Scan for the cell matching the given text and deliver its (x, y) coordinate at center. 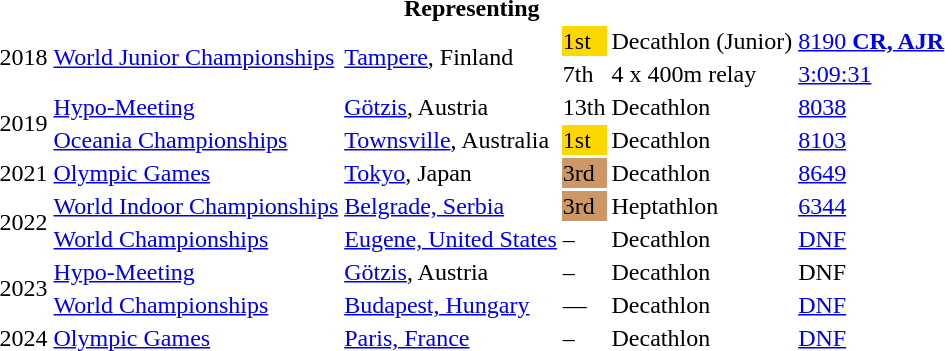
13th (584, 107)
World Junior Championships (196, 58)
Heptathlon (702, 206)
Townsville, Australia (451, 140)
Decathlon (Junior) (702, 41)
4 x 400m relay (702, 74)
Tokyo, Japan (451, 173)
World Indoor Championships (196, 206)
Tampere, Finland (451, 58)
Budapest, Hungary (451, 305)
Belgrade, Serbia (451, 206)
Oceania Championships (196, 140)
— (584, 305)
Olympic Games (196, 173)
Eugene, United States (451, 239)
7th (584, 74)
